Detect which cell encompasses the target text, then output its [x, y] center coordinate. 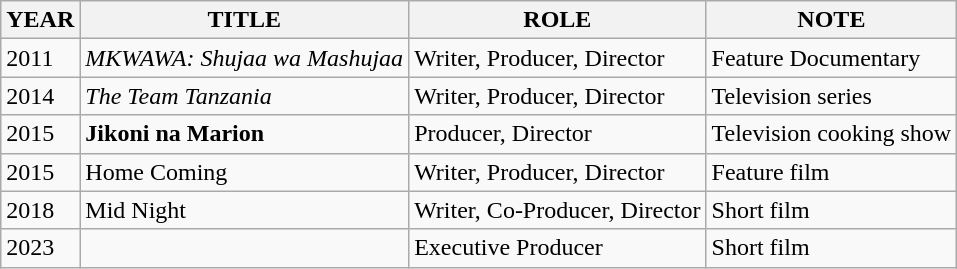
NOTE [832, 20]
2023 [40, 248]
MKWAWA: Shujaa wa Mashujaa [244, 58]
The Team Tanzania [244, 96]
Producer, Director [558, 134]
Home Coming [244, 172]
Writer, Co-Producer, Director [558, 210]
Feature film [832, 172]
2018 [40, 210]
2011 [40, 58]
Jikoni na Marion [244, 134]
TITLE [244, 20]
2014 [40, 96]
Television cooking show [832, 134]
YEAR [40, 20]
ROLE [558, 20]
Mid Night [244, 210]
Executive Producer [558, 248]
Feature Documentary [832, 58]
Television series [832, 96]
